Extract the (X, Y) coordinate from the center of the cell holding the provided text.  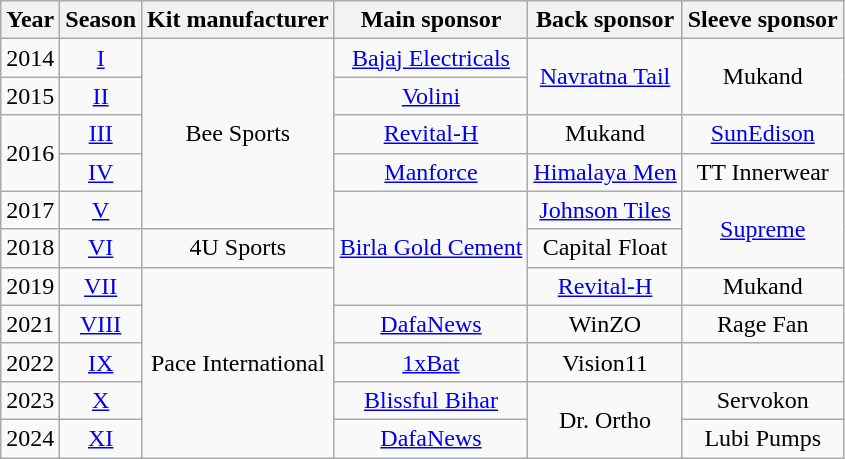
2023 (30, 400)
Back sponsor (605, 20)
2017 (30, 210)
WinZO (605, 324)
Bee Sports (238, 134)
VIII (101, 324)
1xBat (431, 362)
III (101, 134)
Season (101, 20)
Year (30, 20)
Himalaya Men (605, 172)
Manforce (431, 172)
VI (101, 248)
Johnson Tiles (605, 210)
X (101, 400)
SunEdison (762, 134)
Vision11 (605, 362)
Pace International (238, 362)
II (101, 96)
Dr. Ortho (605, 419)
Sleeve sponsor (762, 20)
IX (101, 362)
2021 (30, 324)
Volini (431, 96)
Rage Fan (762, 324)
Bajaj Electricals (431, 58)
4U Sports (238, 248)
2015 (30, 96)
XI (101, 438)
TT Innerwear (762, 172)
IV (101, 172)
2024 (30, 438)
Lubi Pumps (762, 438)
Navratna Tail (605, 77)
2022 (30, 362)
2014 (30, 58)
Capital Float (605, 248)
2016 (30, 153)
2019 (30, 286)
I (101, 58)
2018 (30, 248)
Servokon (762, 400)
VII (101, 286)
Main sponsor (431, 20)
Supreme (762, 229)
V (101, 210)
Kit manufacturer (238, 20)
Birla Gold Cement (431, 248)
Blissful Bihar (431, 400)
